Pinpoint the cell where the given text exists, returning its (X, Y) midpoint coordinate. 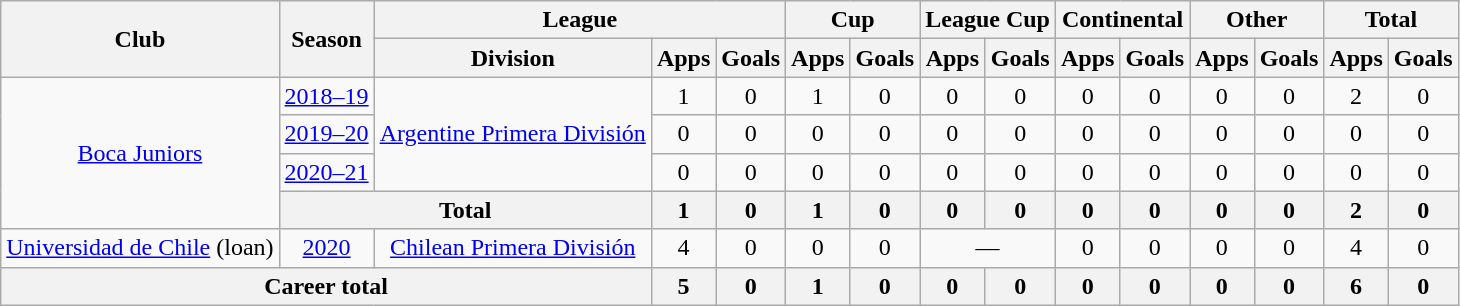
Cup (853, 20)
Universidad de Chile (loan) (140, 248)
2020–21 (326, 172)
Argentine Primera División (512, 134)
— (988, 248)
2018–19 (326, 96)
Boca Juniors (140, 153)
Club (140, 39)
Continental (1122, 20)
Chilean Primera División (512, 248)
Division (512, 58)
5 (683, 286)
2019–20 (326, 134)
Season (326, 39)
2020 (326, 248)
Career total (326, 286)
League (580, 20)
Other (1257, 20)
League Cup (988, 20)
6 (1356, 286)
